Extract the (X, Y) coordinate from the center of the cell holding the provided text.  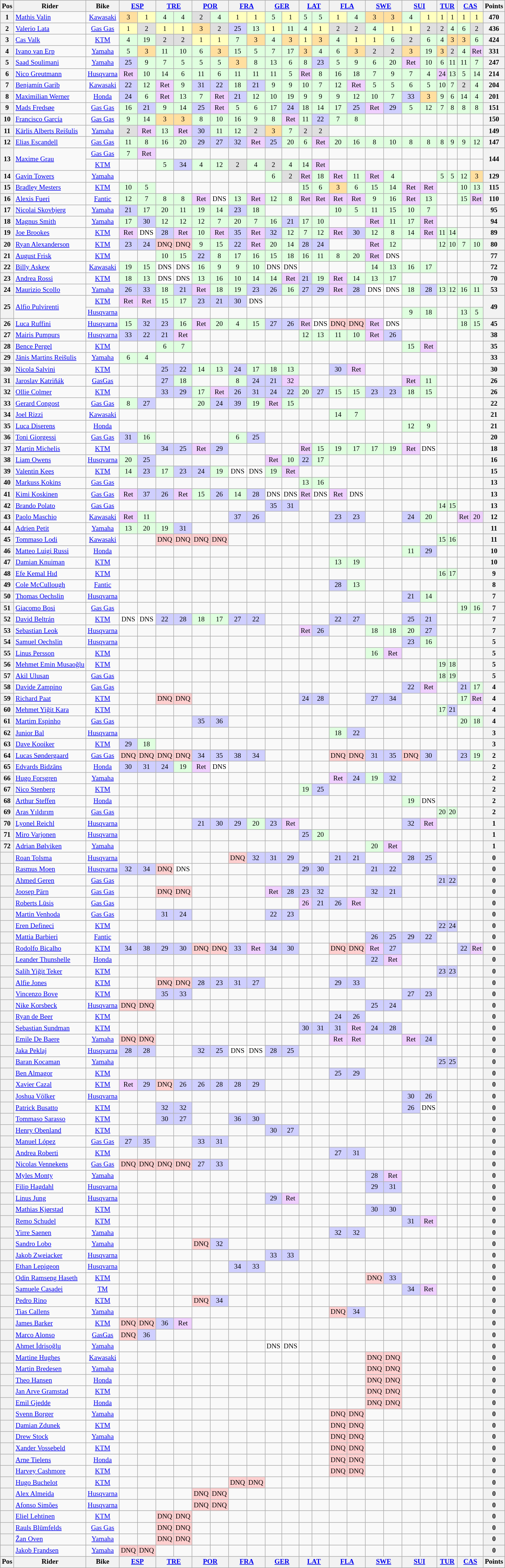
214 (494, 74)
Harvey Cashmore (50, 1471)
54 (7, 642)
Damian Knuiman (50, 563)
Jaroslav Katriňák (50, 381)
67 (7, 790)
Francisco García (50, 120)
Mehmet Emin Musaoğlu (50, 665)
Joshua Völker (50, 1096)
424 (494, 40)
Saad Soulimani (50, 63)
Mehmet Yiğit Kara (50, 710)
59 (7, 699)
Odin Ramseng Haseth (50, 1278)
Valerio Lata (50, 29)
95 (494, 210)
Pedro Rino (50, 1301)
Gavin Towers (50, 176)
Afonso Simões (50, 1505)
Leander Thunshelle (50, 960)
Remo Schudel (50, 1221)
Linus Persson (50, 653)
Samuele Casadei (50, 1289)
151 (494, 108)
Theo Hansen (50, 1380)
470 (494, 17)
Arne Tielens (50, 1460)
Valentin Kees (50, 472)
Maxime Grau (50, 159)
204 (494, 85)
Luca Ruffini (50, 324)
Miro Varjonen (50, 835)
Nico Greutmann (50, 74)
James Barker (50, 1324)
Lucas Søndergaard (50, 756)
58 (7, 687)
77 (494, 256)
Nicola Salvini (50, 369)
61 (7, 722)
Joosep Pärn (50, 892)
Liam Owens (50, 460)
149 (494, 131)
Martin Venhoda (50, 915)
Henry Obenland (50, 1130)
Bence Pergel (50, 347)
Jakob Frandsen (50, 1551)
Ahmed Geren (50, 881)
Markuss Kokins (50, 483)
Nike Korsbeck (50, 1005)
50 (7, 597)
Arthur Steffen (50, 801)
Jakob Zweiacker (50, 1255)
Tommaso Lodi (50, 540)
Xavier Cazal (50, 1085)
Eren Defineci (50, 926)
Cole McCullough (50, 585)
129 (494, 176)
Rauls Blūmfelds (50, 1528)
Emile De Baere (50, 1040)
Lyonel Reichl (50, 824)
Ahmet İdrisoğlu (50, 1346)
Ryan de Beer (50, 1017)
Mathis Valin (50, 17)
Xander Vossebeld (50, 1448)
Toni Giorgessi (50, 438)
42 (7, 506)
65 (7, 767)
69 (7, 812)
Mattia Barbieri (50, 937)
Nicolas Vennekens (50, 1165)
Myles Monty (50, 1176)
Ollie Colmer (50, 392)
Roan Tolsma (50, 858)
Billy Askew (50, 267)
Eliel Lehtinen (50, 1517)
Hugo Buchelot (50, 1483)
Jan Arve Gramstad (50, 1392)
Maximilian Werner (50, 97)
Salih Yiğit Teker (50, 971)
Dave Kooiker (50, 744)
Joe Brookes (50, 233)
150 (494, 120)
Junior Bal (50, 733)
Alfio Pulvirenti (50, 307)
Giacomo Bosi (50, 608)
Brando Polato (50, 506)
Mads Fredsøe (50, 108)
44 (7, 528)
Edvards Bidzāns (50, 767)
40 (7, 483)
Adrien Petit (50, 528)
Patrick Busatto (50, 1108)
Davide Zampino (50, 687)
48 (7, 574)
57 (7, 676)
Gerard Congost (50, 403)
Martin Michelis (50, 449)
Andrea Roberti (50, 1153)
Aras Yıldırım (50, 812)
144 (494, 159)
43 (7, 517)
Jānis Martins Reišulis (50, 358)
Matteo Luigi Russi (50, 551)
Richard Paat (50, 699)
Sandro Lobo (50, 1244)
Žan Oven (50, 1539)
Mathias Kjørstad (50, 1210)
Bradley Mesters (50, 188)
147 (494, 142)
Nicolai Skovbjerg (50, 210)
Martim Espinho (50, 722)
436 (494, 29)
Tias Callens (50, 1312)
80 (494, 244)
Cas Valk (50, 40)
David Beltrán (50, 619)
Alexis Fueri (50, 199)
TM (103, 1289)
Ivano van Erp (50, 51)
47 (7, 563)
Ben Almagor (50, 1074)
Joel Rizzi (50, 415)
August Frisk (50, 256)
Sebastian Sundman (50, 1028)
Paolo Maschio (50, 517)
Hugo Forsgren (50, 778)
Roberts Lūsis (50, 903)
Alex Almeida (50, 1494)
Damian Zdunek (50, 1426)
Kārlis Alberts Reišulis (50, 131)
46 (7, 551)
Yirre Saenen (50, 1233)
Akil Ulusan (50, 676)
63 (7, 744)
Ryan Alexanderson (50, 244)
Alfie Jones (50, 983)
Maurizio Scollo (50, 290)
Baran Kocaman (50, 1062)
Benjamín Garib (50, 85)
Magnus Smith (50, 222)
Andrea Rossi (50, 279)
51 (7, 608)
Elias Escandell (50, 142)
Vincenzo Bove (50, 994)
89 (494, 233)
Jaka Peklaj (50, 1051)
Martine Hughes (50, 1358)
Emil Gjedde (50, 1403)
Drew Stock (50, 1437)
Nico Stenberg (50, 790)
110 (494, 199)
Marco Alonso (50, 1335)
Manuel López (50, 1142)
115 (494, 188)
Thomas Oechslin (50, 597)
Svenn Borger (50, 1414)
Kimi Koskinen (50, 494)
Martin Bredesen (50, 1369)
Samuel Oechslin (50, 642)
Tommaso Sarasso (50, 1119)
331 (494, 51)
41 (7, 494)
62 (7, 733)
Adrian Bølviken (50, 846)
Linus Jung (50, 1199)
Rasmus Moen (50, 869)
201 (494, 97)
52 (7, 619)
Ethan Lepigeon (50, 1267)
94 (494, 222)
Luca Diserens (50, 426)
Efe Kemal Hıd (50, 574)
Rodolfo Bicalho (50, 949)
64 (7, 756)
Mairis Pumpurs (50, 335)
68 (7, 801)
Sebastian Leok (50, 631)
56 (7, 665)
Filip Hagdahl (50, 1187)
247 (494, 63)
60 (7, 710)
71 (7, 835)
55 (7, 653)
66 (7, 778)
